Pinpoint the cell where the given text exists, returning its [X, Y] midpoint coordinate. 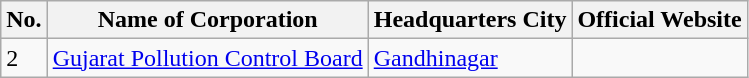
2 [24, 58]
Name of Corporation [208, 20]
Gandhinagar [470, 58]
Headquarters City [470, 20]
No. [24, 20]
Official Website [660, 20]
Gujarat Pollution Control Board [208, 58]
